Determine the (x, y) coordinate at the center of the cell enclosing the given text.  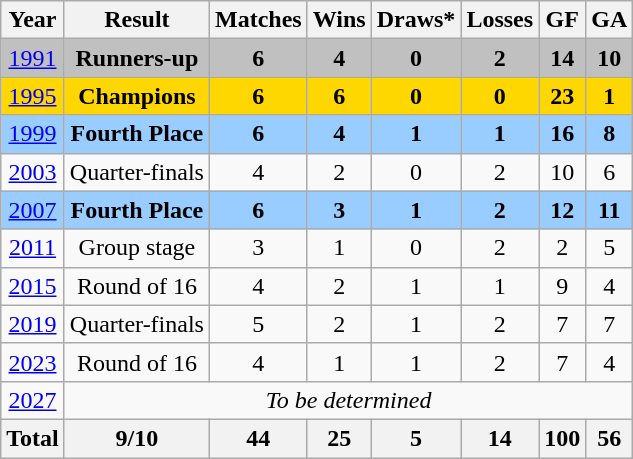
56 (610, 438)
44 (258, 438)
Total (33, 438)
GA (610, 20)
8 (610, 134)
23 (562, 96)
2003 (33, 172)
Runners-up (136, 58)
Group stage (136, 248)
2011 (33, 248)
9/10 (136, 438)
2007 (33, 210)
Year (33, 20)
100 (562, 438)
Champions (136, 96)
2019 (33, 324)
25 (339, 438)
11 (610, 210)
Losses (500, 20)
1991 (33, 58)
Matches (258, 20)
12 (562, 210)
GF (562, 20)
2027 (33, 400)
2023 (33, 362)
Result (136, 20)
To be determined (348, 400)
2015 (33, 286)
Wins (339, 20)
9 (562, 286)
Draws* (416, 20)
1999 (33, 134)
16 (562, 134)
1995 (33, 96)
